From the cell containing the given text, extract its center point as (X, Y) coordinate. 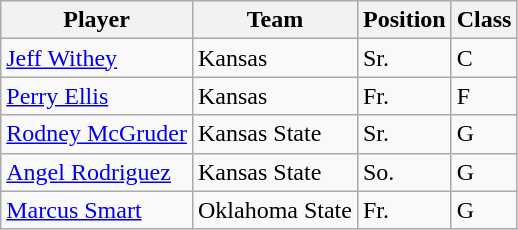
Team (274, 20)
C (484, 58)
Marcus Smart (97, 210)
So. (404, 172)
Player (97, 20)
Class (484, 20)
Oklahoma State (274, 210)
Position (404, 20)
Jeff Withey (97, 58)
Rodney McGruder (97, 134)
F (484, 96)
Perry Ellis (97, 96)
Angel Rodriguez (97, 172)
